Determine the (X, Y) coordinate at the center of the cell enclosing the given text.  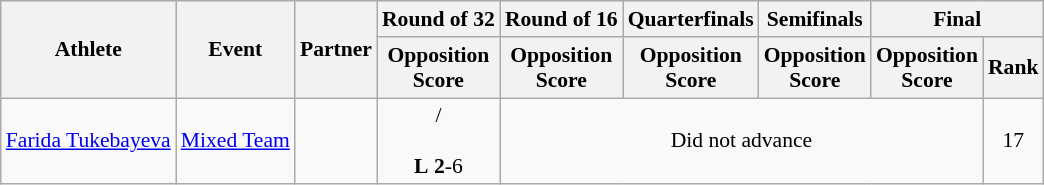
Quarterfinals (691, 19)
Mixed Team (236, 142)
Did not advance (742, 142)
Round of 16 (562, 19)
Semifinals (815, 19)
Final (958, 19)
17 (1014, 142)
Athlete (88, 50)
Round of 32 (438, 19)
Event (236, 50)
Partner (336, 50)
/ L 2-6 (438, 142)
Farida Tukebayeva (88, 142)
Rank (1014, 68)
